Determine the [x, y] coordinate at the center of the cell enclosing the given text.  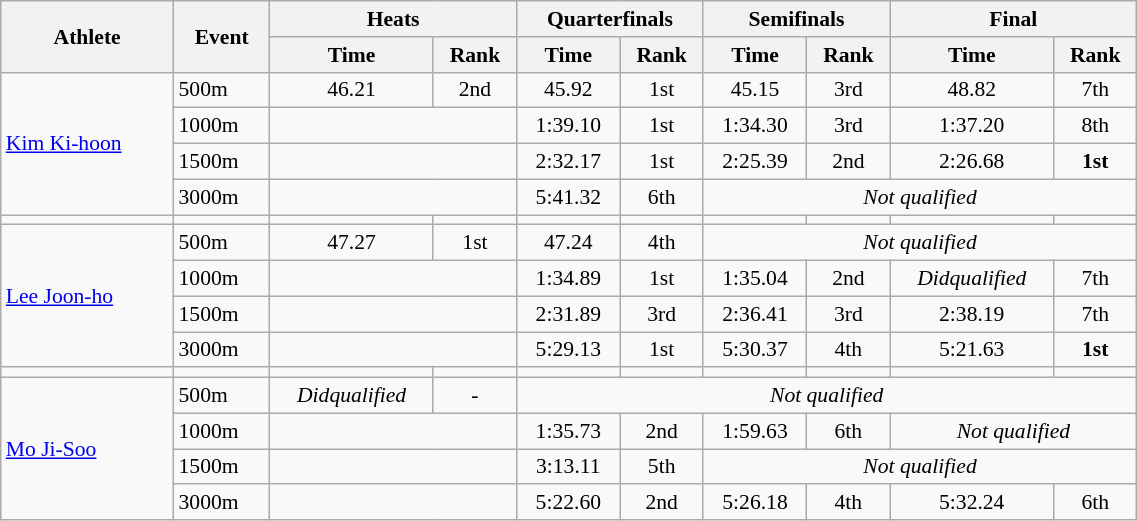
Quarterfinals [610, 19]
45.92 [568, 90]
5:30.37 [755, 350]
5:22.60 [568, 503]
5:41.32 [568, 197]
Lee Joon-ho [88, 296]
1:37.20 [972, 126]
45.15 [755, 90]
46.21 [352, 90]
Event [222, 36]
5:26.18 [755, 503]
48.82 [972, 90]
5:29.13 [568, 350]
2:31.89 [568, 314]
2:32.17 [568, 162]
Semifinals [796, 19]
Final [1014, 19]
47.24 [568, 243]
2:38.19 [972, 314]
- [474, 396]
8th [1096, 126]
3:13.11 [568, 467]
47.27 [352, 243]
Mo Ji-Soo [88, 449]
5:32.24 [972, 503]
Athlete [88, 36]
2:36.41 [755, 314]
1:59.63 [755, 431]
2:25.39 [755, 162]
Heats [394, 19]
1:34.30 [755, 126]
1:34.89 [568, 279]
5:21.63 [972, 350]
1:39.10 [568, 126]
2:26.68 [972, 162]
1:35.04 [755, 279]
Kim Ki-hoon [88, 143]
1:35.73 [568, 431]
5th [662, 467]
